Locate the cell with the specified text and output its [x, y] center coordinate. 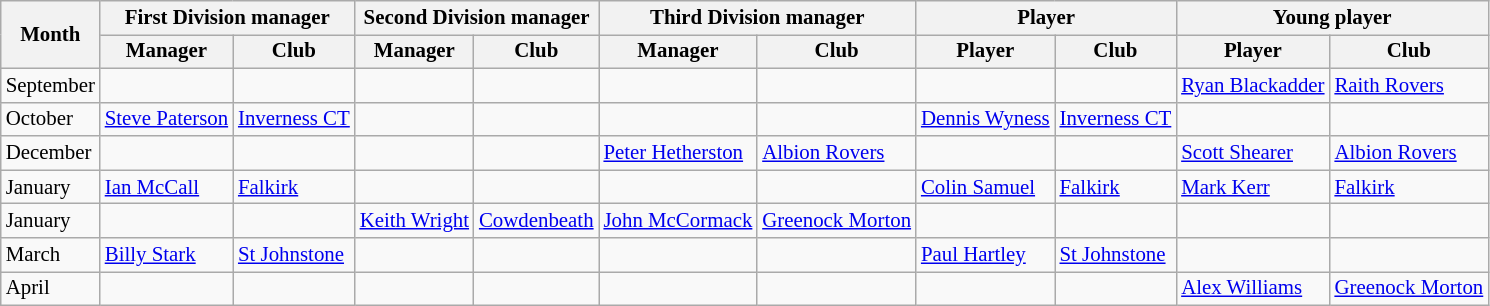
First Division manager [228, 18]
John McCormack [678, 221]
December [50, 153]
Month [50, 35]
September [50, 85]
Scott Shearer [1252, 153]
Young player [1332, 18]
Steve Paterson [166, 119]
Colin Samuel [986, 187]
Cowdenbeath [536, 221]
March [50, 255]
Peter Hetherston [678, 153]
Second Division manager [477, 18]
Third Division manager [758, 18]
April [50, 288]
Paul Hartley [986, 255]
Dennis Wyness [986, 119]
Mark Kerr [1252, 187]
October [50, 119]
Keith Wright [414, 221]
Alex Williams [1252, 288]
Raith Rovers [1408, 85]
Billy Stark [166, 255]
Ian McCall [166, 187]
Ryan Blackadder [1252, 85]
